Find where the given text appears and provide that cell's center as (x, y) coordinate. 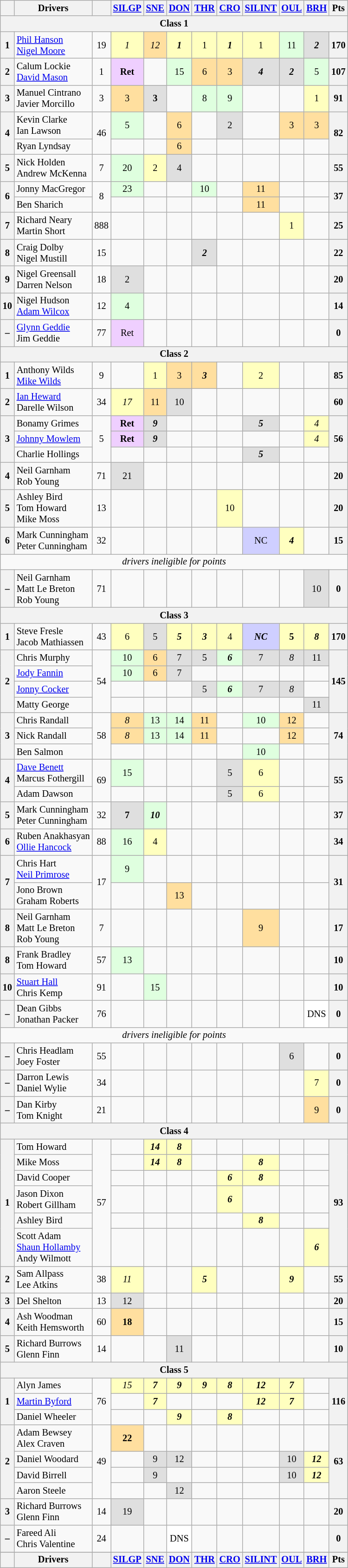
Scott Adam Shaun Hollamby Andy Wilmott (53, 1247)
Class 1 (174, 24)
Nigel Hudson Adam Wilcox (53, 306)
Bonamy Grimes (53, 423)
Dave Benett Marcus Fothergill (53, 773)
Ash Woodman Keith Hemsworth (53, 1322)
107 (338, 72)
85 (338, 375)
Kevin Clarke Ian Lawson (53, 125)
25 (338, 226)
38 (101, 1279)
Alyn James (53, 1385)
Chris Headlam Joey Foster (53, 1056)
49 (101, 1462)
Aaron Steele (53, 1490)
Calum Lockie David Mason (53, 72)
Tom Howard (53, 1147)
Mike Moss (53, 1162)
Stuart Hall Chris Kemp (53, 987)
Nick Randall (53, 736)
Ben Sharich (53, 204)
58 (101, 736)
93 (338, 1202)
Martin Byford (53, 1401)
Phil Hanson Nigel Moore (53, 45)
Sam Allpass Lee Atkins (53, 1279)
Nigel Greensall Darren Nelson (53, 279)
54 (101, 681)
69 (101, 781)
Adam Dawson (53, 794)
116 (338, 1401)
Glynn Geddie Jim Geddie (53, 333)
Jonny Cocker (53, 689)
Steve Fresle Jacob Mathiassen (53, 636)
Richard Neary Martin Short (53, 226)
Anthony Wilds Mike Wilds (53, 375)
77 (101, 333)
Craig Dolby Nigel Mustill (53, 253)
Ryan Lyndsay (53, 146)
David Birrell (53, 1475)
145 (338, 681)
Class 3 (174, 615)
Fareed Ali Chris Valentine (53, 1539)
Class 2 (174, 354)
Nick Holden Andrew McKenna (53, 168)
David Cooper (53, 1178)
63 (338, 1462)
23 (127, 189)
Ian Heward Darelle Wilson (53, 402)
Jody Fannin (53, 673)
Dean Gibbs Jonathan Packer (53, 1014)
82 (338, 133)
Chris Hart Neil Primrose (53, 869)
16 (127, 842)
Jonny MacGregor (53, 189)
Class 4 (174, 1131)
Ashley Bird (53, 1220)
888 (101, 226)
Matty George (53, 705)
Adam Bewsey Alex Craven (53, 1438)
Neil Garnham Rob Young (53, 476)
46 (101, 133)
88 (101, 842)
Frank Bradley Tom Howard (53, 960)
Ben Salmon (53, 752)
Daniel Wheeler (53, 1417)
Chris Murphy (53, 658)
Class 5 (174, 1370)
Manuel Cintrano Javier Morcillo (53, 98)
Del Shelton (53, 1301)
Dan Kirby Tom Knight (53, 1110)
31 (338, 882)
24 (101, 1539)
Jono Brown Graham Roberts (53, 896)
Johnny Mowlem (53, 439)
Darron Lewis Daniel Wylie (53, 1083)
Chris Randall (53, 720)
43 (101, 636)
Daniel Woodard (53, 1459)
Jason Dixon Robert Gillham (53, 1199)
Ashley Bird Tom Howard Mike Moss (53, 508)
74 (338, 736)
56 (338, 439)
Ruben Anakhasyan Ollie Hancock (53, 842)
Charlie Hollings (53, 454)
